Identify which cell holds the provided text, then report its (X, Y) central coordinate. 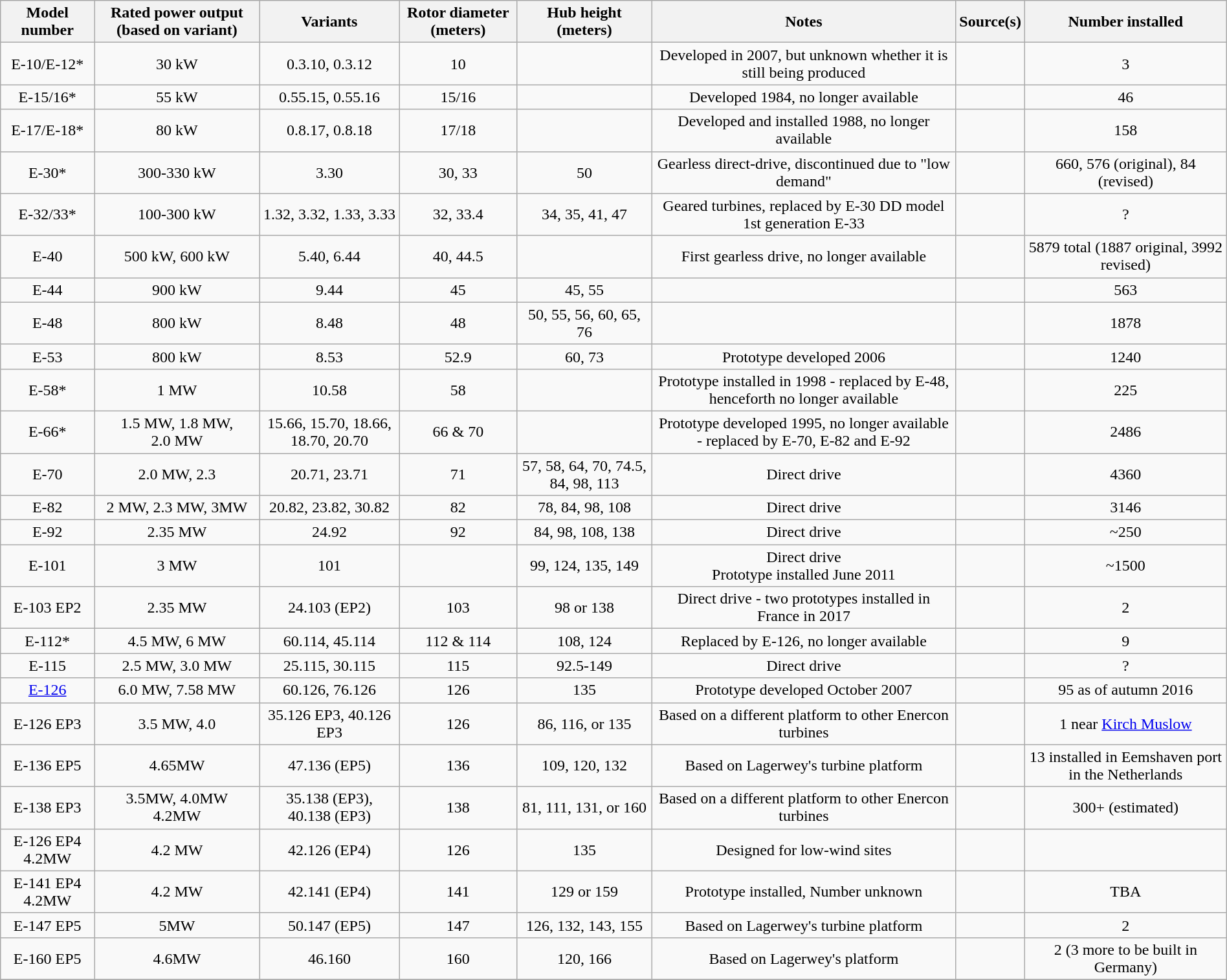
57, 58, 64, 70, 74.5, 84, 98, 113 (584, 474)
136 (458, 766)
160 (458, 959)
20.82, 23.82, 30.82 (329, 508)
E-70 (48, 474)
98 or 138 (584, 608)
E-32/33* (48, 215)
55 kW (177, 97)
2 (3 more to be built in Germany) (1125, 959)
115 (458, 666)
80 kW (177, 131)
E-136 EP5 (48, 766)
3.5 MW, 4.0 (177, 723)
Hub height (meters) (584, 22)
58 (458, 389)
E-48 (48, 323)
1 near Kirch Muslow (1125, 723)
Prototype installed in 1998 - replaced by E-48, henceforth no longer available (804, 389)
92 (458, 532)
3 MW (177, 565)
30, 33 (458, 172)
1878 (1125, 323)
Replaced by E-126, no longer available (804, 641)
34, 35, 41, 47 (584, 215)
32, 33.4 (458, 215)
300-330 kW (177, 172)
E-160 EP5 (48, 959)
126, 132, 143, 155 (584, 925)
Number installed (1125, 22)
E-112* (48, 641)
99, 124, 135, 149 (584, 565)
3146 (1125, 508)
15.66, 15.70, 18.66, 18.70, 20.70 (329, 432)
100-300 kW (177, 215)
E-82 (48, 508)
84, 98, 108, 138 (584, 532)
60.126, 76.126 (329, 690)
45 (458, 290)
4.65MW (177, 766)
10 (458, 63)
48 (458, 323)
86, 116, or 135 (584, 723)
~250 (1125, 532)
Rotor diameter (meters) (458, 22)
1.32, 3.32, 1.33, 3.33 (329, 215)
15/16 (458, 97)
E-141 EP4 4.2MW (48, 891)
42.141 (EP4) (329, 891)
5MW (177, 925)
108, 124 (584, 641)
Designed for low-wind sites (804, 850)
81, 111, 131, or 160 (584, 807)
71 (458, 474)
Developed and installed 1988, no longer available (804, 131)
Prototype installed, Number unknown (804, 891)
660, 576 (original), 84 (revised) (1125, 172)
50 (584, 172)
13 installed in Eemshaven port in the Netherlands (1125, 766)
112 & 114 (458, 641)
Prototype developed 2006 (804, 356)
82 (458, 508)
129 or 159 (584, 891)
563 (1125, 290)
First gearless drive, no longer available (804, 256)
46.160 (329, 959)
E-53 (48, 356)
500 kW, 600 kW (177, 256)
E-126 (48, 690)
300+ (estimated) (1125, 807)
Direct drivePrototype installed June 2011 (804, 565)
8.53 (329, 356)
5879 total (1887 original, 3992 revised) (1125, 256)
Prototype developed October 2007 (804, 690)
Variants (329, 22)
Geared turbines, replaced by E-30 DD model 1st generation E-33 (804, 215)
E-40 (48, 256)
60.114, 45.114 (329, 641)
4.6MW (177, 959)
E-15/16* (48, 97)
66 & 70 (458, 432)
10.58 (329, 389)
900 kW (177, 290)
E-30* (48, 172)
Developed 1984, no longer available (804, 97)
101 (329, 565)
Prototype developed 1995, no longer available - replaced by E-70, E-82 and E-92 (804, 432)
E-17/E-18* (48, 131)
92.5-149 (584, 666)
8.48 (329, 323)
24.103 (EP2) (329, 608)
TBA (1125, 891)
~1500 (1125, 565)
Notes (804, 22)
Rated power output (based on variant) (177, 22)
4360 (1125, 474)
5.40, 6.44 (329, 256)
3.30 (329, 172)
3 (1125, 63)
50.147 (EP5) (329, 925)
E-66* (48, 432)
42.126 (EP4) (329, 850)
147 (458, 925)
120, 166 (584, 959)
141 (458, 891)
60, 73 (584, 356)
158 (1125, 131)
E-126 EP3 (48, 723)
E-101 (48, 565)
Model number (48, 22)
17/18 (458, 131)
3.5MW, 4.0MW4.2MW (177, 807)
E-147 EP5 (48, 925)
109, 120, 132 (584, 766)
40, 44.5 (458, 256)
Gearless direct-drive, discontinued due to "low demand" (804, 172)
2 MW, 2.3 MW, 3MW (177, 508)
50, 55, 56, 60, 65, 76 (584, 323)
Developed in 2007, but unknown whether it is still being produced (804, 63)
1240 (1125, 356)
E-126 EP4 4.2MW (48, 850)
6.0 MW, 7.58 MW (177, 690)
138 (458, 807)
47.136 (EP5) (329, 766)
35.138 (EP3), 40.138 (EP3) (329, 807)
2.0 MW, 2.3 (177, 474)
9 (1125, 641)
Direct drive - two prototypes installed in France in 2017 (804, 608)
E-138 EP3 (48, 807)
95 as of autumn 2016 (1125, 690)
E-115 (48, 666)
25.115, 30.115 (329, 666)
E-10/E-12* (48, 63)
35.126 EP3, 40.126 EP3 (329, 723)
4.5 MW, 6 MW (177, 641)
20.71, 23.71 (329, 474)
0.8.17, 0.8.18 (329, 131)
2486 (1125, 432)
0.3.10, 0.3.12 (329, 63)
46 (1125, 97)
Source(s) (990, 22)
E-58* (48, 389)
30 kW (177, 63)
Based on Lagerwey's platform (804, 959)
E-44 (48, 290)
45, 55 (584, 290)
2.5 MW, 3.0 MW (177, 666)
24.92 (329, 532)
E-103 EP2 (48, 608)
225 (1125, 389)
52.9 (458, 356)
0.55.15, 0.55.16 (329, 97)
1 MW (177, 389)
78, 84, 98, 108 (584, 508)
103 (458, 608)
E-92 (48, 532)
1.5 MW, 1.8 MW, 2.0 MW (177, 432)
9.44 (329, 290)
